Identify which cell holds the provided text, then report its (x, y) central coordinate. 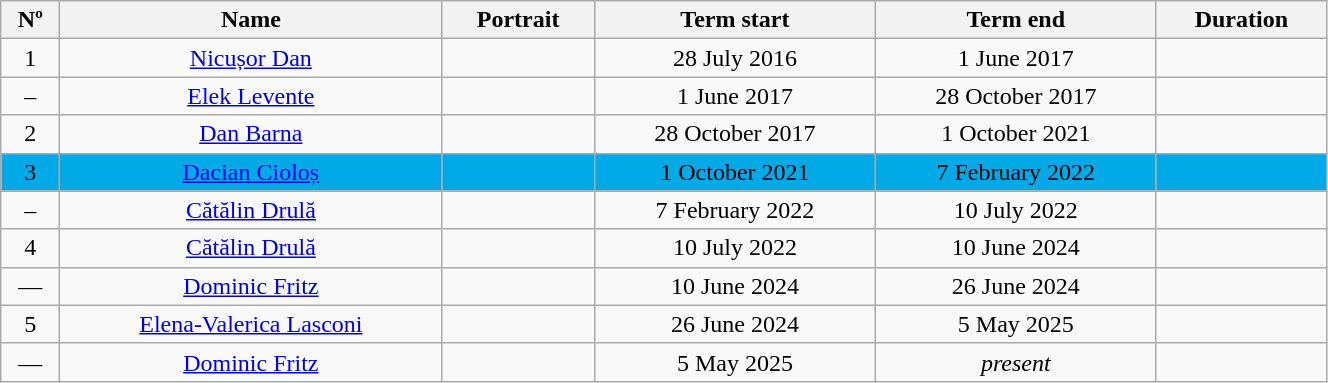
4 (30, 248)
2 (30, 134)
present (1016, 362)
Nicușor Dan (251, 58)
Dan Barna (251, 134)
Portrait (518, 20)
Duration (1241, 20)
Term end (1016, 20)
3 (30, 172)
Nº (30, 20)
1 (30, 58)
Elek Levente (251, 96)
5 (30, 324)
Name (251, 20)
Dacian Cioloș (251, 172)
Term start (734, 20)
Elena-Valerica Lasconi (251, 324)
28 July 2016 (734, 58)
